Return (x, y) of the center of cell containing provided text 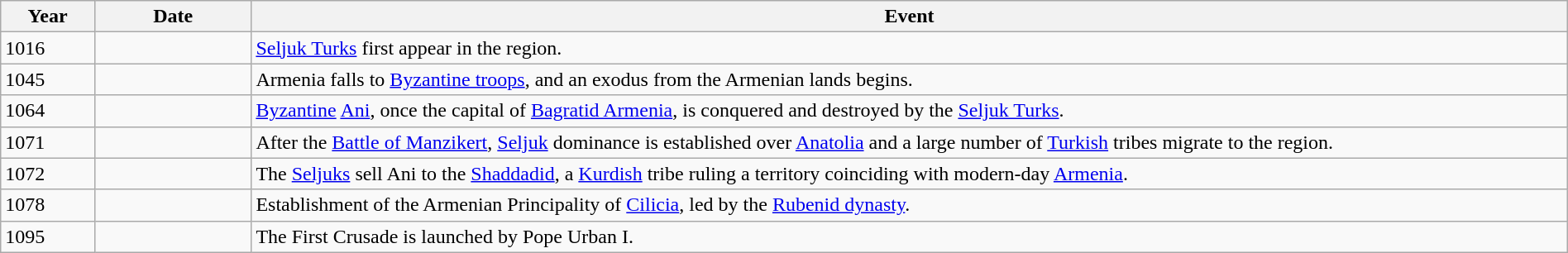
Date (172, 17)
1078 (48, 205)
1064 (48, 111)
1045 (48, 79)
After the Battle of Manzikert, Seljuk dominance is established over Anatolia and a large number of Turkish tribes migrate to the region. (910, 142)
The First Crusade is launched by Pope Urban I. (910, 236)
Byzantine Ani, once the capital of Bagratid Armenia, is conquered and destroyed by the Seljuk Turks. (910, 111)
Establishment of the Armenian Principality of Cilicia, led by the Rubenid dynasty. (910, 205)
Seljuk Turks first appear in the region. (910, 48)
1072 (48, 174)
The Seljuks sell Ani to the Shaddadid, a Kurdish tribe ruling a territory coinciding with modern-day Armenia. (910, 174)
Armenia falls to Byzantine troops, and an exodus from the Armenian lands begins. (910, 79)
Year (48, 17)
Event (910, 17)
1095 (48, 236)
1016 (48, 48)
1071 (48, 142)
